Output the (x, y) coordinate of the center of the cell containing the given text.  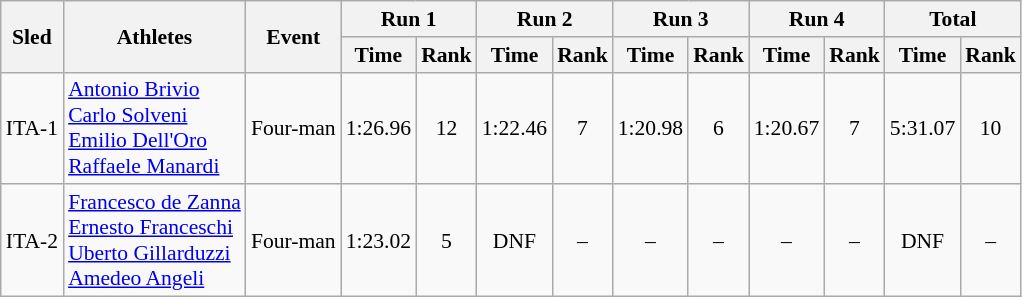
Run 4 (817, 19)
ITA-2 (32, 241)
Francesco de ZannaErnesto FranceschiUberto GillarduzziAmedeo Angeli (154, 241)
1:20.98 (650, 128)
1:23.02 (378, 241)
Event (294, 36)
Antonio BrivioCarlo SolveniEmilio Dell'OroRaffaele Manardi (154, 128)
Total (953, 19)
Athletes (154, 36)
Run 3 (681, 19)
5 (446, 241)
Sled (32, 36)
5:31.07 (922, 128)
12 (446, 128)
Run 1 (409, 19)
Run 2 (545, 19)
10 (990, 128)
ITA-1 (32, 128)
1:22.46 (514, 128)
1:26.96 (378, 128)
1:20.67 (786, 128)
6 (718, 128)
